From the cell containing the given text, extract its center point as [X, Y] coordinate. 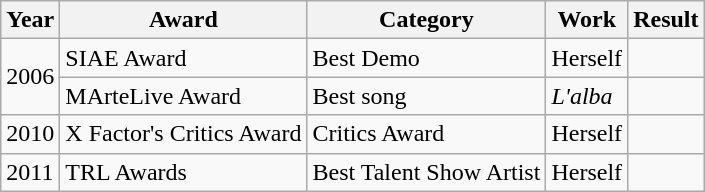
2006 [30, 77]
MArteLive Award [184, 96]
2010 [30, 134]
Work [587, 20]
Best Talent Show Artist [426, 172]
SIAE Award [184, 58]
Category [426, 20]
X Factor's Critics Award [184, 134]
Best song [426, 96]
Year [30, 20]
L'alba [587, 96]
Award [184, 20]
Critics Award [426, 134]
2011 [30, 172]
Best Demo [426, 58]
Result [666, 20]
TRL Awards [184, 172]
